Extract the (X, Y) coordinate from the center of the cell holding the provided text.  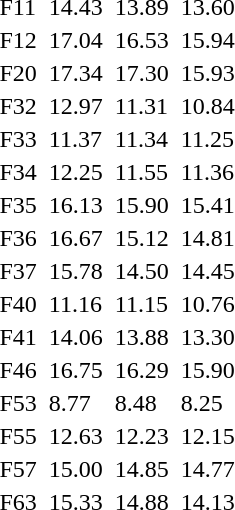
15.90 (142, 205)
17.30 (142, 73)
15.78 (76, 271)
12.25 (76, 172)
12.23 (142, 436)
11.55 (142, 172)
16.67 (76, 238)
17.34 (76, 73)
12.63 (76, 436)
16.53 (142, 40)
15.00 (76, 469)
11.37 (76, 139)
16.29 (142, 370)
16.13 (76, 205)
8.48 (142, 403)
11.34 (142, 139)
11.16 (76, 304)
14.50 (142, 271)
15.12 (142, 238)
11.15 (142, 304)
11.31 (142, 106)
14.06 (76, 337)
12.97 (76, 106)
16.75 (76, 370)
8.77 (76, 403)
13.88 (142, 337)
14.85 (142, 469)
17.04 (76, 40)
